Provide the [X, Y] coordinate of the cell's center where the given text is located.  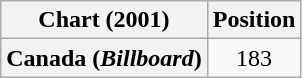
Canada (Billboard) [104, 58]
Chart (2001) [104, 20]
183 [254, 58]
Position [254, 20]
